Find where the given text appears and provide that cell's center as (X, Y) coordinate. 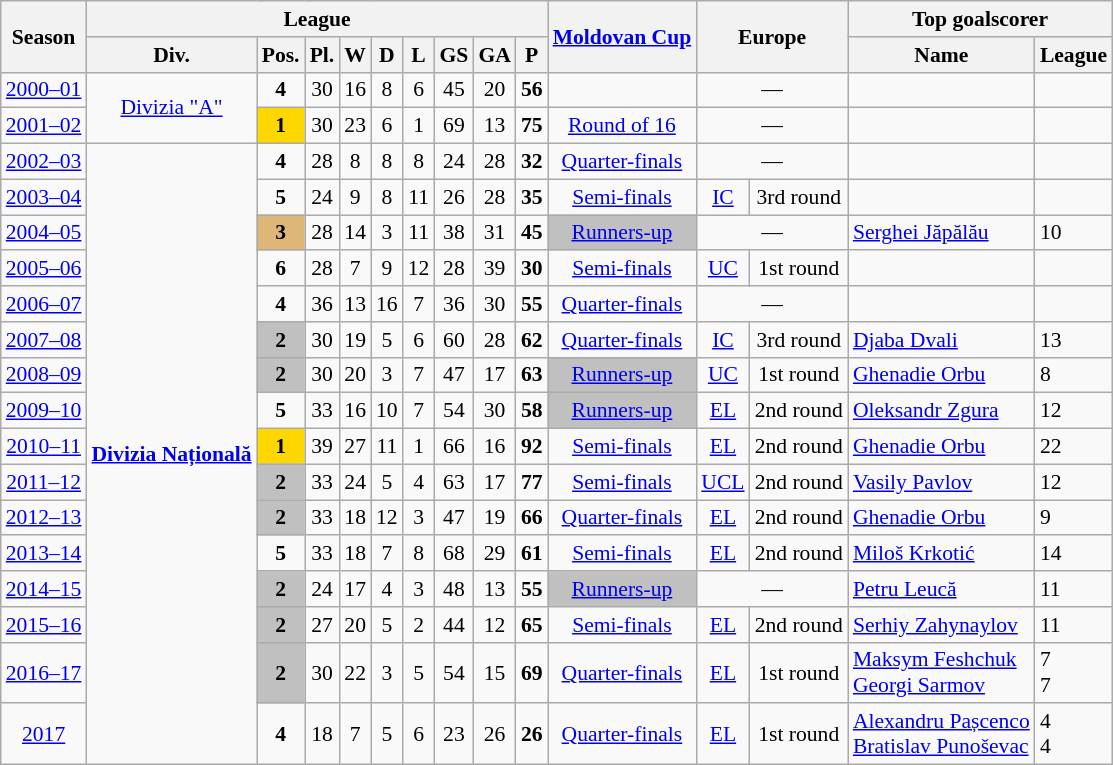
2001–02 (44, 126)
Vasily Pavlov (942, 482)
W (355, 55)
2006–07 (44, 304)
2000–01 (44, 90)
35 (532, 197)
2004–05 (44, 233)
31 (494, 233)
65 (532, 625)
38 (454, 233)
Djaba Dvali (942, 340)
2008–09 (44, 375)
75 (532, 126)
56 (532, 90)
2016–17 (44, 672)
UCL (722, 482)
Moldovan Cup (622, 36)
Name (942, 55)
Pl. (322, 55)
4 4 (1074, 734)
2014–15 (44, 589)
Pos. (281, 55)
2010–11 (44, 447)
2007–08 (44, 340)
2017 (44, 734)
Maksym Feshchuk Georgi Sarmov (942, 672)
32 (532, 162)
2009–10 (44, 411)
29 (494, 554)
2013–14 (44, 554)
Div. (171, 55)
Divizia "A" (171, 108)
L (419, 55)
92 (532, 447)
Round of 16 (622, 126)
Miloš Krkotić (942, 554)
2011–12 (44, 482)
Season (44, 36)
77 (532, 482)
Top goalscorer (980, 19)
GA (494, 55)
2015–16 (44, 625)
D (387, 55)
Alexandru Pașcenco Bratislav Punoševac (942, 734)
2003–04 (44, 197)
58 (532, 411)
Serghei Jăpălău (942, 233)
61 (532, 554)
Petru Leucă (942, 589)
44 (454, 625)
GS (454, 55)
2002–03 (44, 162)
62 (532, 340)
2005–06 (44, 269)
Serhiy Zahynaylov (942, 625)
60 (454, 340)
2012–13 (44, 518)
Divizia Națională (171, 454)
7 7 (1074, 672)
68 (454, 554)
Europe (772, 36)
P (532, 55)
48 (454, 589)
Oleksandr Zgura (942, 411)
15 (494, 672)
